Search for the cell housing the specified text and yield its (X, Y) center coordinate. 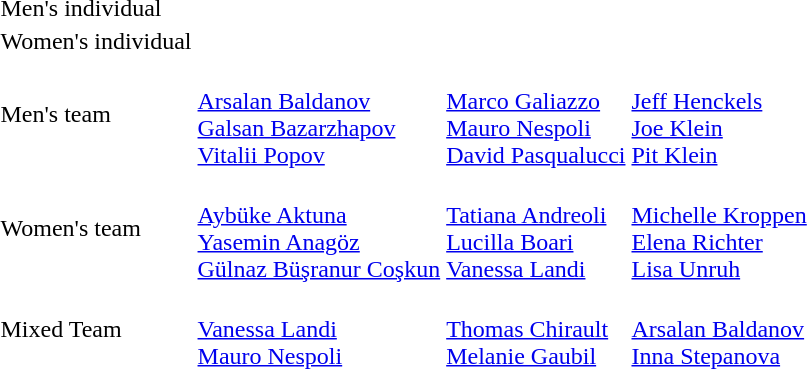
Marco GaliazzoMauro NespoliDavid Pasqualucci (536, 114)
Arsalan BaldanovGalsan BazarzhapovVitalii Popov (319, 114)
Aybüke AktunaYasemin AnagözGülnaz Büşranur Coşkun (319, 228)
Tatiana AndreoliLucilla BoariVanessa Landi (536, 228)
